Search for the cell housing the specified text and yield its (x, y) center coordinate. 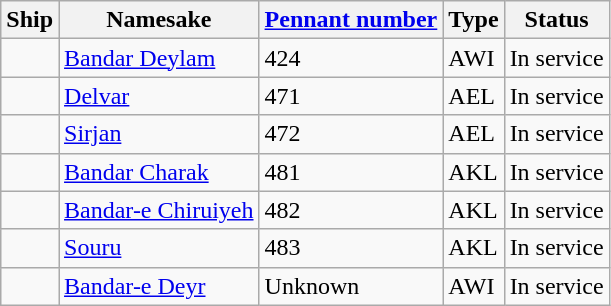
Souru (160, 248)
Unknown (351, 286)
Type (474, 20)
Bandar-e Deyr (160, 286)
482 (351, 210)
Pennant number (351, 20)
Namesake (160, 20)
Ship (30, 20)
481 (351, 172)
424 (351, 58)
483 (351, 248)
Delvar (160, 96)
Sirjan (160, 134)
Status (556, 20)
472 (351, 134)
471 (351, 96)
Bandar-e Chiruiyeh (160, 210)
Bandar Charak (160, 172)
Bandar Deylam (160, 58)
